Provide the (x, y) coordinate of the cell's center where the given text is located.  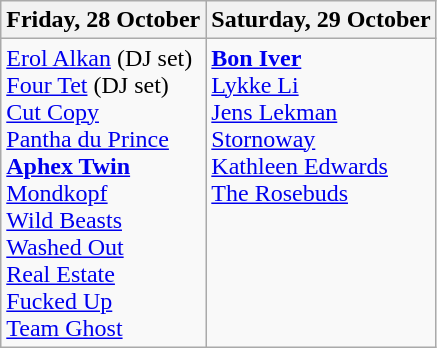
Friday, 28 October (104, 20)
Erol Alkan (DJ set)Four Tet (DJ set)Cut CopyPantha du PrinceAphex TwinMondkopfWild BeastsWashed OutReal EstateFucked UpTeam Ghost (104, 193)
Saturday, 29 October (321, 20)
Bon IverLykke LiJens LekmanStornowayKathleen EdwardsThe Rosebuds (321, 193)
